Find where the given text appears and provide that cell's center as [X, Y] coordinate. 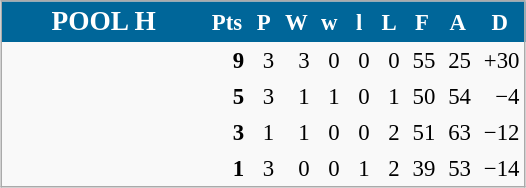
53 [458, 168]
POOL H [103, 22]
L [389, 22]
W [297, 22]
+30 [500, 60]
25 [458, 60]
50 [422, 96]
51 [422, 132]
54 [458, 96]
D [500, 22]
−12 [500, 132]
5 [226, 96]
−4 [500, 96]
9 [226, 60]
l [359, 22]
F [422, 22]
Pts [226, 22]
−14 [500, 168]
P [264, 22]
55 [422, 60]
w [329, 22]
39 [422, 168]
A [458, 22]
63 [458, 132]
